Return [X, Y] of the center of cell containing provided text 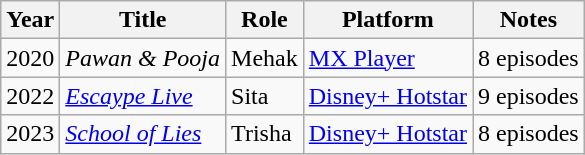
School of Lies [143, 134]
2023 [30, 134]
2020 [30, 58]
Role [265, 20]
Title [143, 20]
9 episodes [528, 96]
Escaype Live [143, 96]
Year [30, 20]
Mehak [265, 58]
Trisha [265, 134]
Sita [265, 96]
MX Player [388, 58]
2022 [30, 96]
Platform [388, 20]
Pawan & Pooja [143, 58]
Notes [528, 20]
